For the text-containing cell, return its midpoint in [x, y] coordinate format. 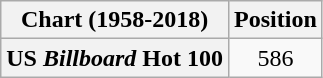
586 [276, 58]
Chart (1958-2018) [115, 20]
Position [276, 20]
US Billboard Hot 100 [115, 58]
